Find where the given text appears and provide that cell's center as (x, y) coordinate. 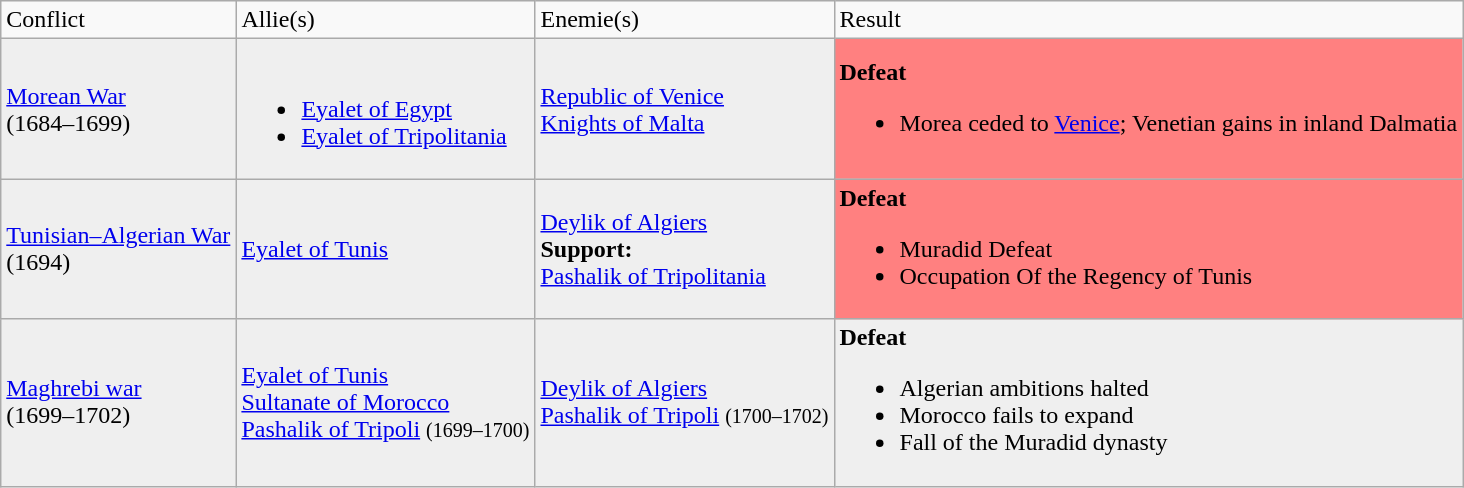
DefeatMuradid DefeatOccupation Of the Regency of Tunis (1148, 249)
Eyalet of Tunis Sultanate of Morocco Pashalik of Tripoli (1699–1700) (386, 402)
Maghrebi war(1699–1702) (118, 402)
Deylik of Algiers Pashalik of Tripoli (1700–1702) (684, 402)
Republic of Venice Knights of Malta (684, 109)
Tunisian–Algerian War(1694) (118, 249)
Morean War(1684–1699) (118, 109)
DefeatMorea ceded to Venice; Venetian gains in inland Dalmatia (1148, 109)
Eyalet of Egypt Eyalet of Tripolitania (386, 109)
Result (1148, 20)
Deylik of AlgiersSupport: Pashalik of Tripolitania (684, 249)
Enemie(s) (684, 20)
Eyalet of Tunis (386, 249)
Allie(s) (386, 20)
Conflict (118, 20)
DefeatAlgerian ambitions haltedMorocco fails to expandFall of the Muradid dynasty (1148, 402)
